Return the [x, y] coordinate for the center point of the cell that contains the specified text.  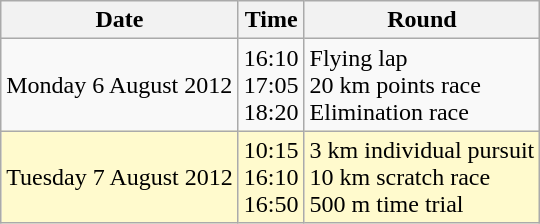
Round [422, 20]
Time [271, 20]
Flying lap20 km points raceElimination race [422, 85]
16:1017:0518:20 [271, 85]
3 km individual pursuit10 km scratch race500 m time trial [422, 177]
10:1516:1016:50 [271, 177]
Date [120, 20]
Tuesday 7 August 2012 [120, 177]
Monday 6 August 2012 [120, 85]
